Return the [x, y] coordinate for the center point of the cell that contains the specified text.  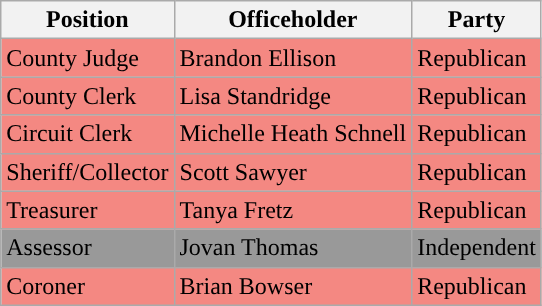
County Judge [88, 58]
Michelle Heath Schnell [293, 134]
Treasurer [88, 210]
Position [88, 20]
Scott Sawyer [293, 172]
Sheriff/Collector [88, 172]
Coroner [88, 286]
Lisa Standridge [293, 96]
Circuit Clerk [88, 134]
Independent [477, 248]
Assessor [88, 248]
Officeholder [293, 20]
Brian Bowser [293, 286]
Party [477, 20]
County Clerk [88, 96]
Tanya Fretz [293, 210]
Brandon Ellison [293, 58]
Jovan Thomas [293, 248]
